Return the (X, Y) coordinate for the center point of the cell that contains the specified text.  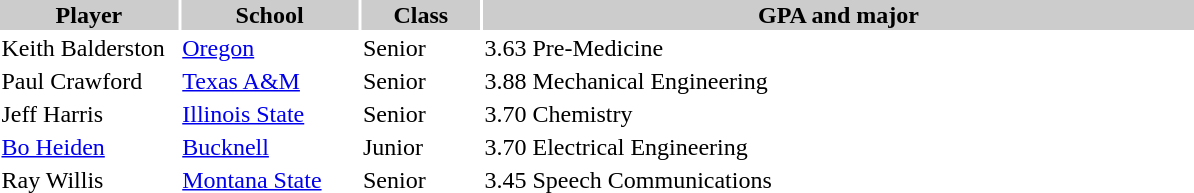
3.88 Mechanical Engineering (838, 81)
GPA and major (838, 15)
Jeff Harris (89, 114)
Bo Heiden (89, 147)
Illinois State (270, 114)
3.70 Electrical Engineering (838, 147)
Texas A&M (270, 81)
Junior (421, 147)
3.70 Chemistry (838, 114)
Oregon (270, 48)
Player (89, 15)
Keith Balderston (89, 48)
3.63 Pre-Medicine (838, 48)
Class (421, 15)
School (270, 15)
Paul Crawford (89, 81)
Bucknell (270, 147)
